Find where the given text appears and provide that cell's center as [X, Y] coordinate. 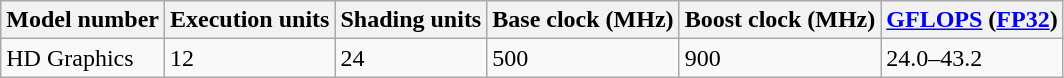
Shading units [411, 20]
GFLOPS (FP32) [972, 20]
Model number [83, 20]
HD Graphics [83, 58]
Execution units [249, 20]
900 [780, 58]
Base clock (MHz) [583, 20]
24 [411, 58]
12 [249, 58]
500 [583, 58]
Boost clock (MHz) [780, 20]
24.0–43.2 [972, 58]
